Determine the [X, Y] coordinate at the center of the cell enclosing the given text.  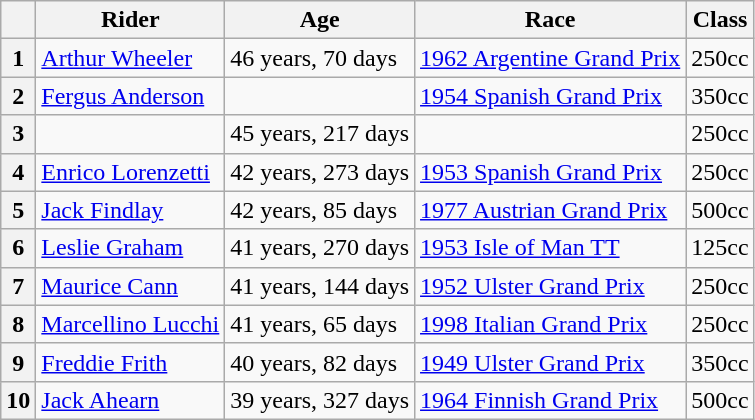
9 [18, 362]
1977 Austrian Grand Prix [550, 210]
Fergus Anderson [130, 96]
Jack Ahearn [130, 400]
125cc [720, 248]
1953 Isle of Man TT [550, 248]
Race [550, 20]
Maurice Cann [130, 286]
4 [18, 172]
8 [18, 324]
41 years, 144 days [320, 286]
Jack Findlay [130, 210]
1998 Italian Grand Prix [550, 324]
46 years, 70 days [320, 58]
40 years, 82 days [320, 362]
Enrico Lorenzetti [130, 172]
1953 Spanish Grand Prix [550, 172]
Marcellino Lucchi [130, 324]
1949 Ulster Grand Prix [550, 362]
3 [18, 134]
41 years, 65 days [320, 324]
1 [18, 58]
1954 Spanish Grand Prix [550, 96]
42 years, 273 days [320, 172]
10 [18, 400]
1962 Argentine Grand Prix [550, 58]
Freddie Frith [130, 362]
39 years, 327 days [320, 400]
Arthur Wheeler [130, 58]
7 [18, 286]
41 years, 270 days [320, 248]
45 years, 217 days [320, 134]
42 years, 85 days [320, 210]
Age [320, 20]
5 [18, 210]
6 [18, 248]
2 [18, 96]
1952 Ulster Grand Prix [550, 286]
1964 Finnish Grand Prix [550, 400]
Class [720, 20]
Leslie Graham [130, 248]
Rider [130, 20]
